Provide the [X, Y] coordinate of the cell's center where the given text is located.  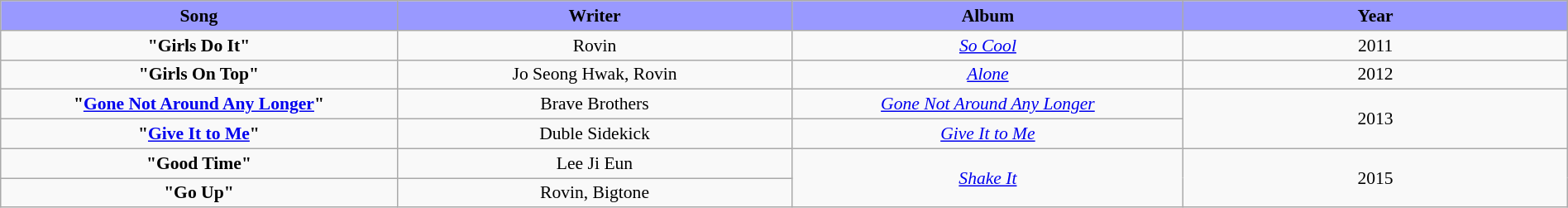
Gone Not Around Any Longer [987, 104]
Year [1375, 16]
"Go Up" [198, 192]
Shake It [987, 177]
Give It to Me [987, 133]
"Girls On Top" [198, 75]
Rovin, Bigtone [595, 192]
"Good Time" [198, 163]
Album [987, 16]
Alone [987, 75]
"Girls Do It" [198, 45]
2012 [1375, 75]
Lee Ji Eun [595, 163]
Rovin [595, 45]
"Gone Not Around Any Longer" [198, 104]
2015 [1375, 177]
So Cool [987, 45]
"Give It to Me" [198, 133]
Jo Seong Hwak, Rovin [595, 75]
2013 [1375, 119]
2011 [1375, 45]
Duble Sidekick [595, 133]
Brave Brothers [595, 104]
Writer [595, 16]
Song [198, 16]
